Search for the cell housing the specified text and yield its [x, y] center coordinate. 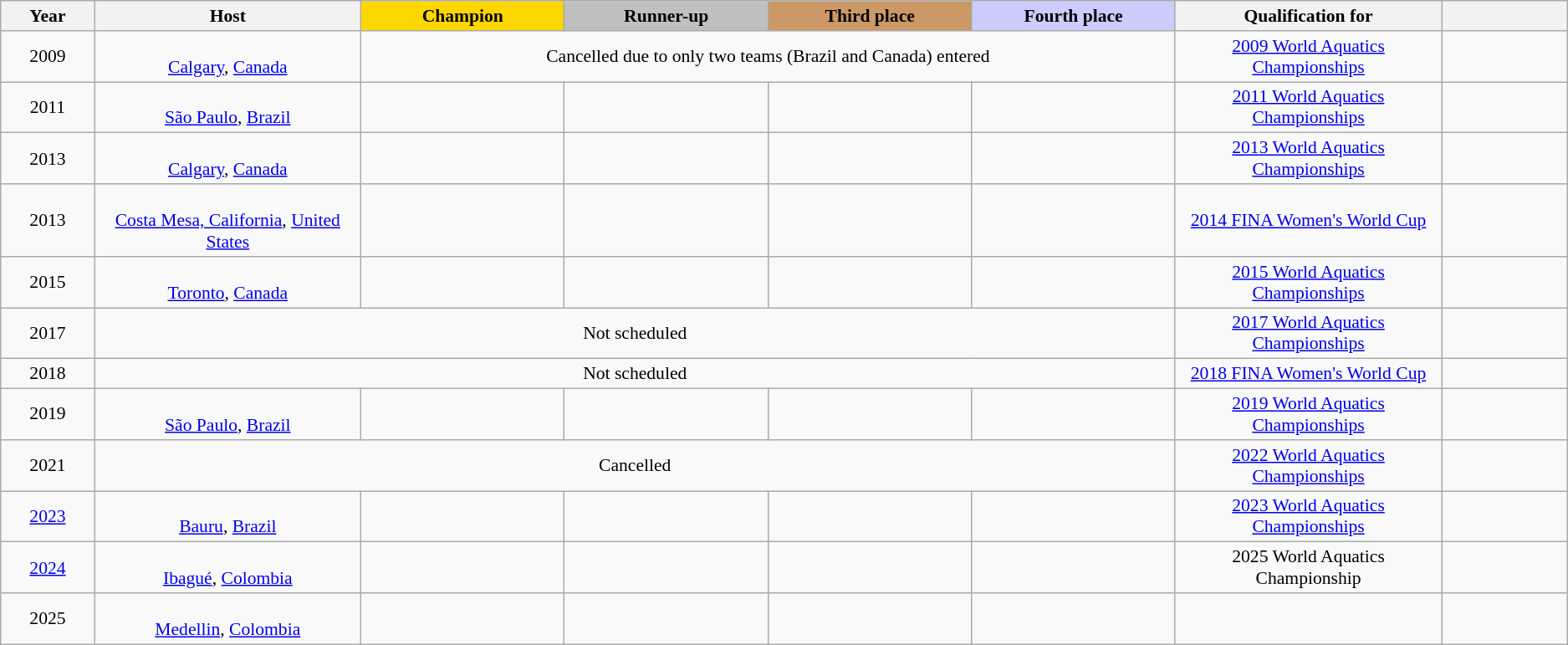
Champion [462, 16]
Host [227, 16]
2018 FINA Women's World Cup [1308, 374]
Qualification for [1308, 16]
2014 FINA Women's World Cup [1308, 221]
2015 [48, 283]
2023 World Aquatics Championships [1308, 517]
2017 [48, 333]
2025 World Aquatics Championship [1308, 567]
2009 [48, 57]
Third place [870, 16]
2023 [48, 517]
2025 [48, 619]
2009 World Aquatics Championships [1308, 57]
2015 World Aquatics Championships [1308, 283]
Ibagué, Colombia [227, 567]
Medellin, Colombia [227, 619]
2021 [48, 465]
Cancelled due to only two teams (Brazil and Canada) entered [768, 57]
2022 World Aquatics Championships [1308, 465]
2019 [48, 415]
Cancelled [635, 465]
2019 World Aquatics Championships [1308, 415]
Costa Mesa, California, United States [227, 221]
2018 [48, 374]
Runner-up [666, 16]
2011 [48, 107]
Bauru, Brazil [227, 517]
2011 World Aquatics Championships [1308, 107]
Year [48, 16]
2024 [48, 567]
Toronto, Canada [227, 283]
Fourth place [1074, 16]
2017 World Aquatics Championships [1308, 333]
2013 World Aquatics Championships [1308, 159]
